Provide the (X, Y) coordinate of the cell's center where the given text is located.  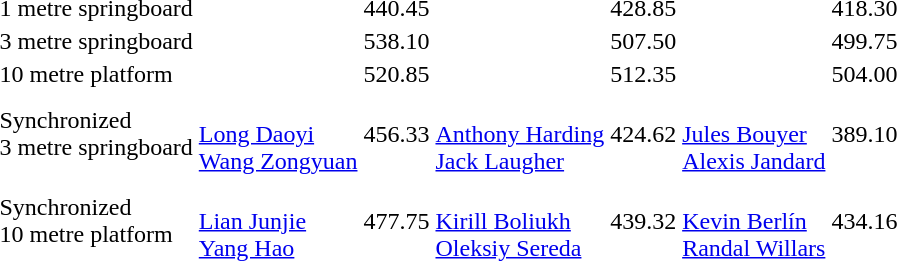
Jules BouyerAlexis Jandard (754, 134)
520.85 (396, 74)
Anthony HardingJack Laugher (520, 134)
424.62 (644, 134)
456.33 (396, 134)
512.35 (644, 74)
507.50 (644, 41)
Long Daoyi Wang Zongyuan (278, 134)
538.10 (396, 41)
